Extract the (x, y) coordinate from the center of the cell holding the provided text.  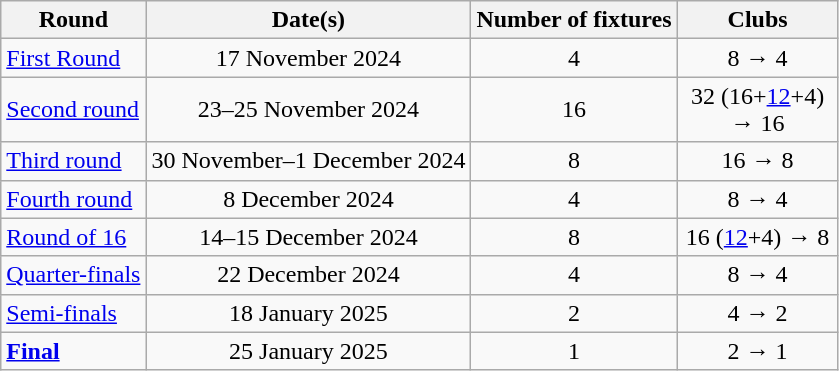
Quarter-finals (74, 275)
4 → 2 (758, 313)
14–15 December 2024 (308, 237)
25 January 2025 (308, 351)
23–25 November 2024 (308, 110)
30 November–1 December 2024 (308, 161)
32 (16+12+4) → 16 (758, 110)
Round (74, 20)
Semi-finals (74, 313)
Date(s) (308, 20)
8 December 2024 (308, 199)
2 → 1 (758, 351)
16 (12+4) → 8 (758, 237)
Fourth round (74, 199)
1 (574, 351)
Second round (74, 110)
Round of 16 (74, 237)
First Round (74, 58)
22 December 2024 (308, 275)
16 → 8 (758, 161)
17 November 2024 (308, 58)
18 January 2025 (308, 313)
16 (574, 110)
Final (74, 351)
Third round (74, 161)
Number of fixtures (574, 20)
Clubs (758, 20)
2 (574, 313)
